Return the (x, y) coordinate for the center point of the cell that contains the specified text.  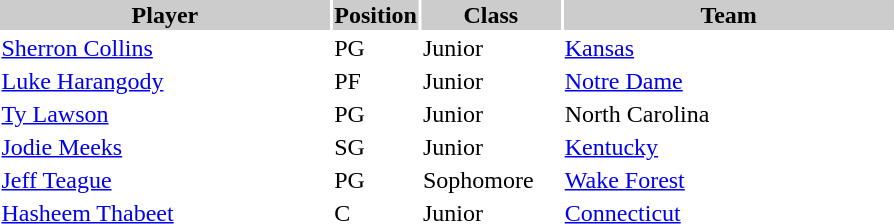
Notre Dame (728, 81)
Player (165, 15)
Sophomore (490, 180)
Position (376, 15)
Sherron Collins (165, 48)
Jodie Meeks (165, 147)
Wake Forest (728, 180)
SG (376, 147)
Kansas (728, 48)
Class (490, 15)
PF (376, 81)
North Carolina (728, 114)
Luke Harangody (165, 81)
Team (728, 15)
Ty Lawson (165, 114)
Kentucky (728, 147)
Jeff Teague (165, 180)
